Pinpoint the cell where the given text exists, returning its (x, y) midpoint coordinate. 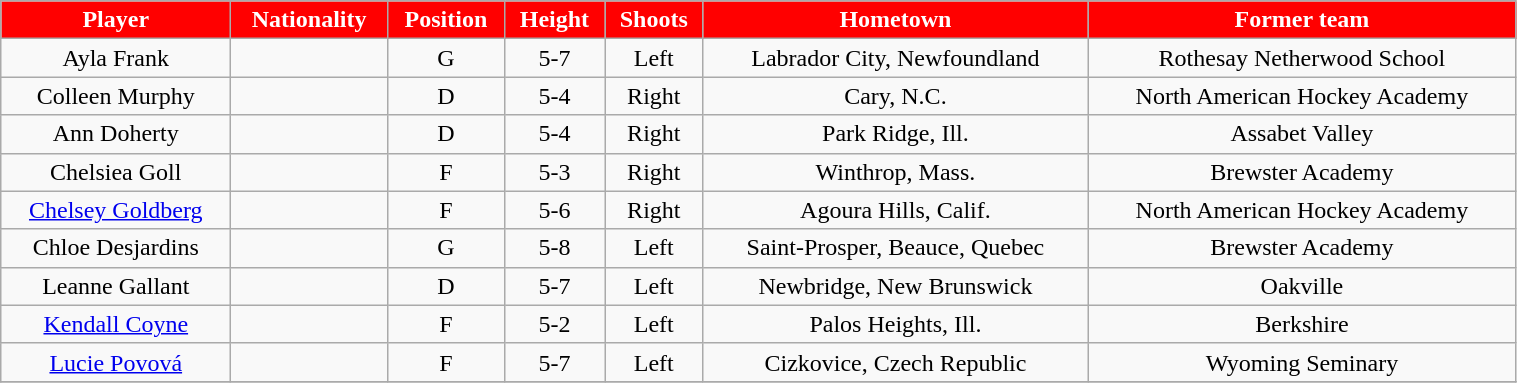
Player (116, 20)
Newbridge, New Brunswick (896, 286)
Nationality (310, 20)
Oakville (1302, 286)
Height (554, 20)
Ayla Frank (116, 58)
Cizkovice, Czech Republic (896, 362)
Agoura Hills, Calif. (896, 210)
Lucie Povová (116, 362)
Palos Heights, Ill. (896, 324)
Former team (1302, 20)
Hometown (896, 20)
Shoots (654, 20)
Chelsiea Goll (116, 172)
Berkshire (1302, 324)
Assabet Valley (1302, 134)
Ann Doherty (116, 134)
5-2 (554, 324)
Chloe Desjardins (116, 248)
Labrador City, Newfoundland (896, 58)
5-8 (554, 248)
Position (446, 20)
Wyoming Seminary (1302, 362)
Park Ridge, Ill. (896, 134)
Winthrop, Mass. (896, 172)
Colleen Murphy (116, 96)
Rothesay Netherwood School (1302, 58)
Leanne Gallant (116, 286)
Chelsey Goldberg (116, 210)
Cary, N.C. (896, 96)
Kendall Coyne (116, 324)
5-3 (554, 172)
Saint-Prosper, Beauce, Quebec (896, 248)
5-6 (554, 210)
